Pinpoint the cell where the given text exists, returning its [X, Y] midpoint coordinate. 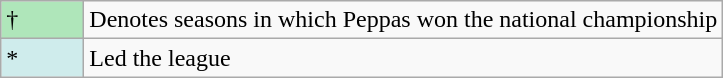
* [42, 58]
Led the league [404, 58]
† [42, 20]
Denotes seasons in which Peppas won the national championship [404, 20]
